Locate the cell with the specified text and output its [x, y] center coordinate. 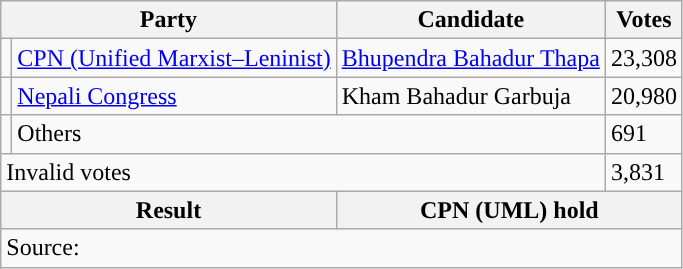
CPN (Unified Marxist–Leninist) [174, 58]
Kham Bahadur Garbuja [470, 96]
3,831 [644, 172]
CPN (UML) hold [509, 210]
691 [644, 134]
Invalid votes [304, 172]
Others [309, 134]
23,308 [644, 58]
Party [168, 20]
Votes [644, 20]
Source: [342, 248]
Candidate [470, 20]
Bhupendra Bahadur Thapa [470, 58]
Result [168, 210]
20,980 [644, 96]
Nepali Congress [174, 96]
